Capture the cell that displays the provided text and extract its [X, Y] central coordinate. 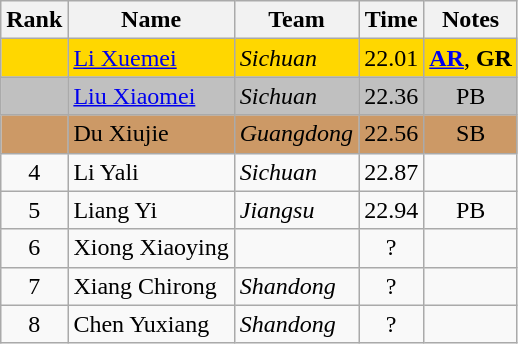
Jiangsu [296, 210]
22.01 [392, 58]
Time [392, 20]
8 [34, 324]
Rank [34, 20]
Xiong Xiaoying [151, 248]
Chen Yuxiang [151, 324]
6 [34, 248]
5 [34, 210]
Guangdong [296, 134]
Name [151, 20]
22.87 [392, 172]
Liang Yi [151, 210]
7 [34, 286]
Li Yali [151, 172]
22.56 [392, 134]
22.94 [392, 210]
Team [296, 20]
Xiang Chirong [151, 286]
22.36 [392, 96]
SB [471, 134]
Li Xuemei [151, 58]
Liu Xiaomei [151, 96]
Du Xiujie [151, 134]
AR, GR [471, 58]
4 [34, 172]
Notes [471, 20]
